Return the (X, Y) coordinate for the center point of the cell that contains the specified text.  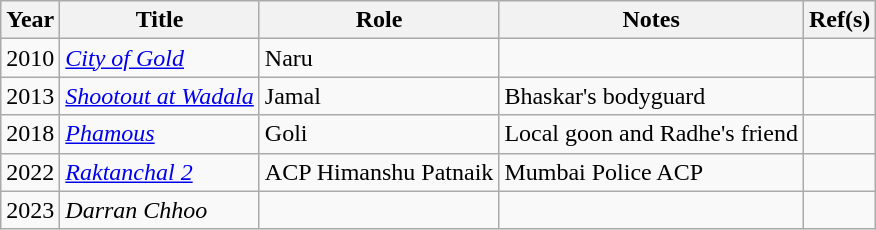
Goli (379, 134)
2013 (30, 96)
Local goon and Radhe's friend (652, 134)
Mumbai Police ACP (652, 172)
City of Gold (160, 58)
Year (30, 20)
Raktanchal 2 (160, 172)
Role (379, 20)
2022 (30, 172)
Notes (652, 20)
Phamous (160, 134)
ACP Himanshu Patnaik (379, 172)
2018 (30, 134)
2010 (30, 58)
Jamal (379, 96)
Darran Chhoo (160, 210)
Shootout at Wadala (160, 96)
Title (160, 20)
Ref(s) (839, 20)
Naru (379, 58)
2023 (30, 210)
Bhaskar's bodyguard (652, 96)
